Return (x, y) of the center of cell containing provided text 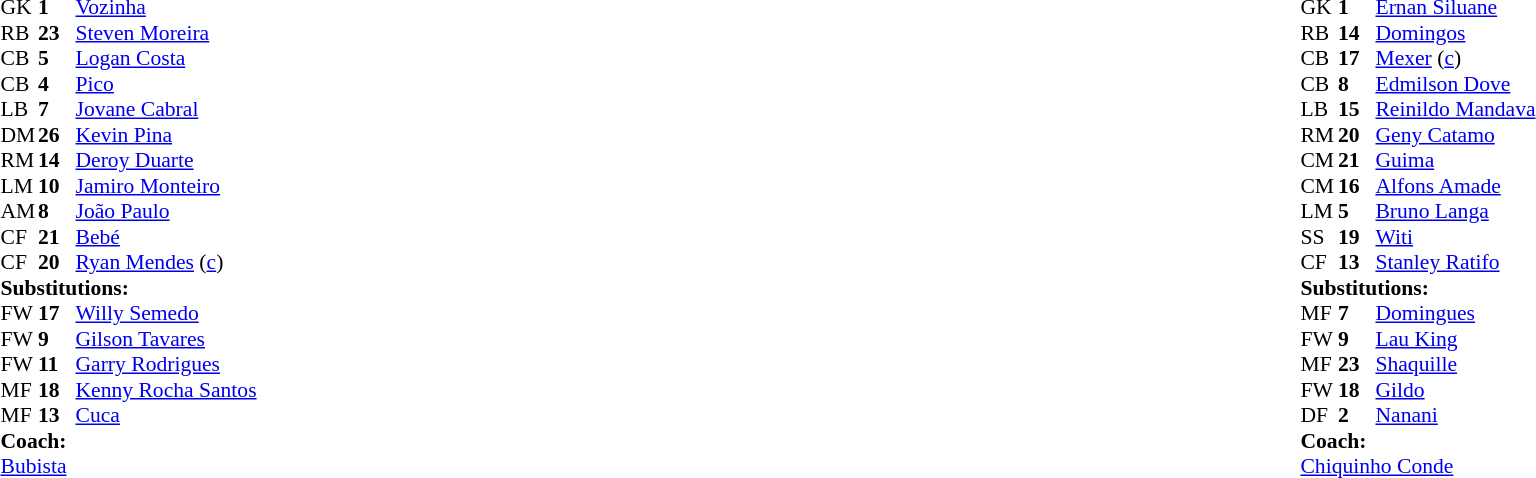
Ryan Mendes (c) (166, 263)
15 (1357, 109)
Lau King (1455, 339)
Deroy Duarte (166, 161)
Mexer (c) (1455, 59)
Cuca (166, 415)
Steven Moreira (166, 33)
Bruno Langa (1455, 211)
4 (57, 84)
19 (1357, 237)
Stanley Ratifo (1455, 263)
Willy Semedo (166, 313)
10 (57, 186)
Pico (166, 84)
Gilson Tavares (166, 339)
Nanani (1455, 415)
Jamiro Monteiro (166, 186)
Bebé (166, 237)
Jovane Cabral (166, 109)
Garry Rodrigues (166, 365)
16 (1357, 186)
Alfons Amade (1455, 186)
Geny Catamo (1455, 135)
AM (19, 211)
Domingues (1455, 313)
2 (1357, 415)
Guima (1455, 161)
Witi (1455, 237)
Logan Costa (166, 59)
Domingos (1455, 33)
João Paulo (166, 211)
Kenny Rocha Santos (166, 390)
Shaquille (1455, 365)
Kevin Pina (166, 135)
11 (57, 365)
Edmilson Dove (1455, 84)
Gildo (1455, 390)
DF (1319, 415)
SS (1319, 237)
DM (19, 135)
26 (57, 135)
Reinildo Mandava (1455, 109)
